Return (x, y) of the center of cell containing provided text 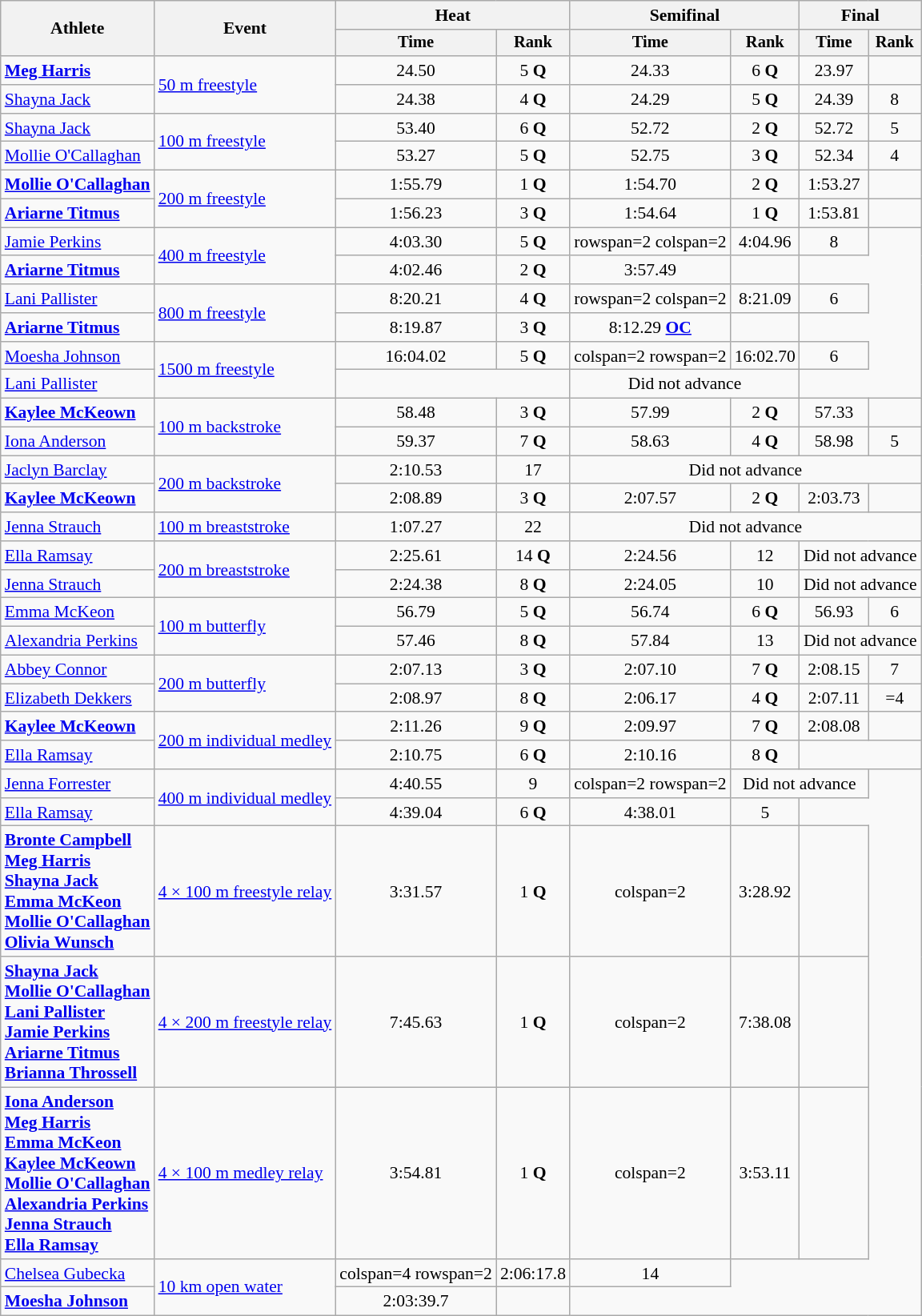
24.38 (416, 99)
2:07.57 (650, 499)
12 (765, 556)
Bronte CampbellMeg HarrisShayna JackEmma McKeonMollie O'CallaghanOlivia Wunsch (78, 892)
4:39.04 (416, 812)
1:54.70 (650, 185)
7 (895, 670)
2:08.15 (834, 670)
2:06:17.8 (533, 1274)
200 m freestyle (245, 199)
Iona Anderson (78, 442)
1:53.27 (834, 185)
2:03:39.7 (416, 1302)
24.33 (650, 70)
56.93 (834, 612)
4:38.01 (650, 812)
8:21.09 (765, 299)
53.40 (416, 128)
52.75 (650, 156)
Shayna JackMollie O'CallaghanLani PallisterJamie PerkinsAriarne TitmusBrianna Throssell (78, 1021)
3:28.92 (765, 892)
3:54.81 (416, 1174)
3:57.49 (650, 271)
10 km open water (245, 1287)
4:03.30 (416, 242)
100 m breaststroke (245, 527)
8:19.87 (416, 327)
2:07.13 (416, 670)
Jaclyn Barclay (78, 470)
Athlete (78, 29)
52.34 (834, 156)
Final (860, 15)
Emma McKeon (78, 612)
2:07.10 (650, 670)
2:10.75 (416, 755)
57.33 (834, 413)
1:07.27 (416, 527)
7:45.63 (416, 1021)
22 (533, 527)
1:55.79 (416, 185)
100 m freestyle (245, 142)
Meg Harris (78, 70)
2:25.61 (416, 556)
200 m breaststroke (245, 570)
100 m butterfly (245, 626)
23.97 (834, 70)
1:53.81 (834, 214)
2:10.53 (416, 470)
57.84 (650, 641)
10 (765, 584)
9 (533, 784)
24.39 (834, 99)
2:09.97 (650, 727)
57.99 (650, 413)
4 × 100 m freestyle relay (245, 892)
2:03.73 (834, 499)
400 m individual medley (245, 797)
4:02.46 (416, 271)
200 m backstroke (245, 483)
16:02.70 (765, 356)
2:08.08 (834, 727)
8:20.21 (416, 299)
2:06.17 (650, 698)
57.46 (416, 641)
800 m freestyle (245, 312)
58.48 (416, 413)
59.37 (416, 442)
1:54.64 (650, 214)
4 × 100 m medley relay (245, 1174)
colspan=4 rowspan=2 (416, 1274)
Alexandria Perkins (78, 641)
13 (765, 641)
2:24.05 (650, 584)
2:08.89 (416, 499)
58.98 (834, 442)
Jamie Perkins (78, 242)
Event (245, 29)
24.29 (650, 99)
17 (533, 470)
16:04.02 (416, 356)
4:04.96 (765, 242)
200 m individual medley (245, 741)
1500 m freestyle (245, 370)
2:11.26 (416, 727)
2:24.56 (650, 556)
Heat (453, 15)
=4 (895, 698)
53.27 (416, 156)
Abbey Connor (78, 670)
8:12.29 OC (650, 327)
50 m freestyle (245, 85)
14 (650, 1274)
3:31.57 (416, 892)
2:07.11 (834, 698)
24.50 (416, 70)
2:24.38 (416, 584)
7:38.08 (765, 1021)
3:53.11 (765, 1174)
Iona AndersonMeg HarrisEmma McKeonKaylee McKeownMollie O'CallaghanAlexandria PerkinsJenna StrauchElla Ramsay (78, 1174)
Jenna Forrester (78, 784)
56.79 (416, 612)
Elizabeth Dekkers (78, 698)
9 Q (533, 727)
58.63 (650, 442)
4 (895, 156)
4:40.55 (416, 784)
Semifinal (685, 15)
56.74 (650, 612)
200 m butterfly (245, 684)
2:10.16 (650, 755)
2:08.97 (416, 698)
14 Q (533, 556)
Chelsea Gubecka (78, 1274)
400 m freestyle (245, 256)
4 × 200 m freestyle relay (245, 1021)
1:56.23 (416, 214)
100 m backstroke (245, 427)
